Capture the cell that displays the provided text and extract its (X, Y) central coordinate. 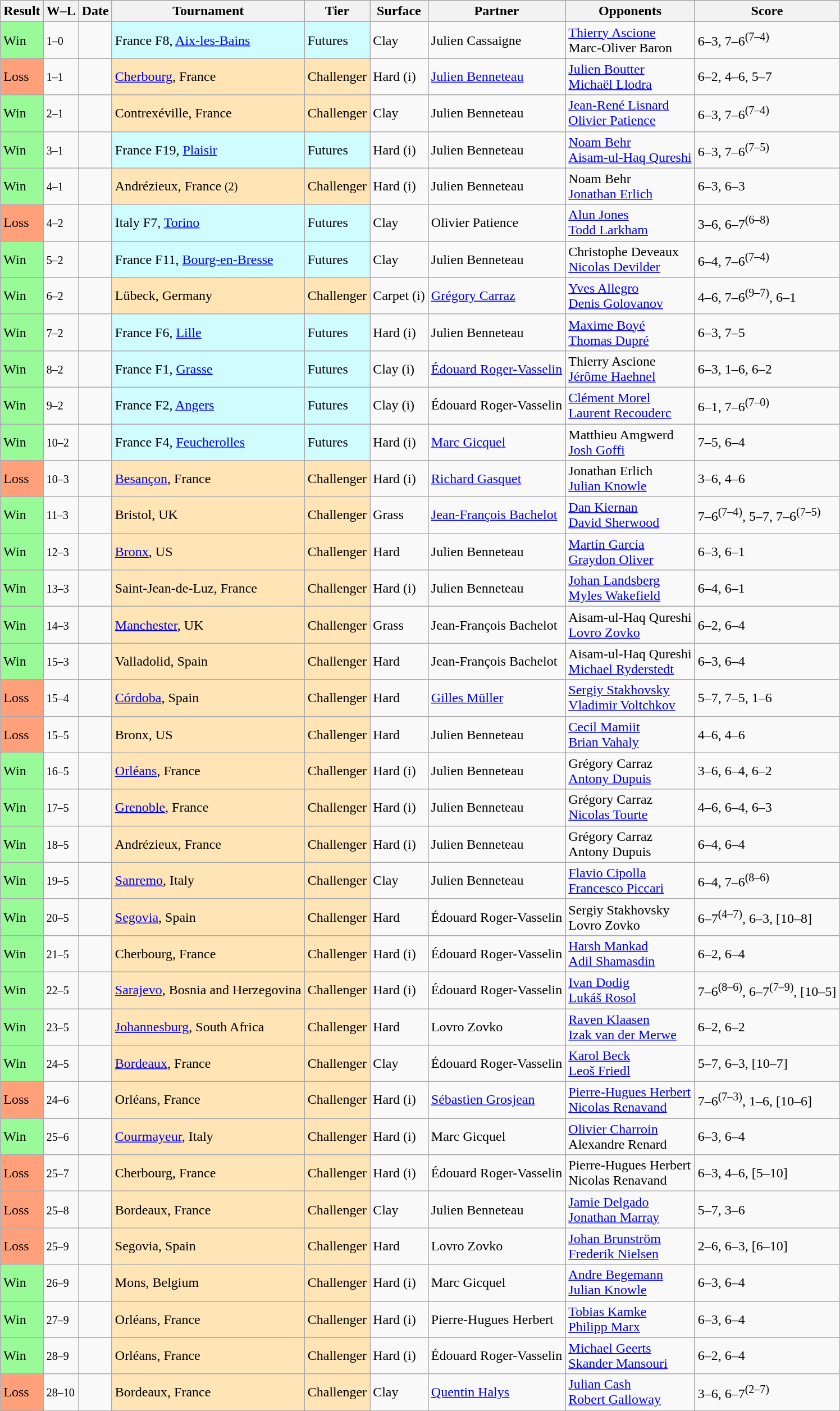
22–5 (61, 990)
Johan Brunström Frederik Nielsen (630, 1246)
Michael Geerts Skander Mansouri (630, 1356)
Gilles Müller (496, 698)
4–6, 7–6(9–7), 6–1 (767, 295)
5–2 (61, 260)
5–7, 3–6 (767, 1210)
Johan Landsberg Myles Wakefield (630, 589)
Raven Klaasen Izak van der Merwe (630, 1027)
6–3, 1–6, 6–2 (767, 368)
Carpet (i) (399, 295)
6–3, 7–5 (767, 333)
6–7(4–7), 6–3, [10–8] (767, 917)
28–9 (61, 1356)
Partner (496, 11)
Dan Kiernan David Sherwood (630, 516)
Olivier Patience (496, 222)
1–0 (61, 40)
11–3 (61, 516)
16–5 (61, 771)
Tier (337, 11)
7–5, 6–4 (767, 441)
27–9 (61, 1319)
8–2 (61, 368)
Sanremo, Italy (208, 881)
24–6 (61, 1100)
24–5 (61, 1064)
Tournament (208, 11)
Flavio Cipolla Francesco Piccari (630, 881)
Sarajevo, Bosnia and Herzegovina (208, 990)
7–6(7–3), 1–6, [10–6] (767, 1100)
Andrézieux, France (208, 844)
Julien Boutter Michaël Llodra (630, 76)
Pierre-Hugues Herbert (496, 1319)
5–7, 6–3, [10–7] (767, 1064)
Julien Cassaigne (496, 40)
25–9 (61, 1246)
Sergiy Stakhovsky Lovro Zovko (630, 917)
5–7, 7–5, 1–6 (767, 698)
6–4, 7–6(7–4) (767, 260)
6–3, 4–6, [5–10] (767, 1173)
6–4, 6–1 (767, 589)
6–4, 6–4 (767, 844)
Result (22, 11)
Christophe Deveaux Nicolas Devilder (630, 260)
6–4, 7–6(8–6) (767, 881)
Sébastien Grosjean (496, 1100)
6–2, 6–2 (767, 1027)
7–6(8–6), 6–7(7–9), [10–5] (767, 990)
25–8 (61, 1210)
12–3 (61, 552)
Italy F7, Torino (208, 222)
Bristol, UK (208, 516)
Thierry Ascione Jérôme Haehnel (630, 368)
Alun Jones Todd Larkham (630, 222)
1–1 (61, 76)
Score (767, 11)
Jamie Delgado Jonathan Marray (630, 1210)
Jonathan Erlich Julian Knowle (630, 479)
Grégory Carraz Nicolas Tourte (630, 808)
Tobias Kamke Philipp Marx (630, 1319)
3–6, 6–7(2–7) (767, 1392)
Andre Begemann Julian Knowle (630, 1283)
France F6, Lille (208, 333)
France F1, Grasse (208, 368)
19–5 (61, 881)
Andrézieux, France (2) (208, 186)
Clément Morel Laurent Recouderc (630, 406)
4–1 (61, 186)
Cecil Mamiit Brian Vahaly (630, 735)
Karol Beck Leoš Friedl (630, 1064)
15–5 (61, 735)
25–7 (61, 1173)
2–1 (61, 113)
Yves Allegro Denis Golovanov (630, 295)
Lübeck, Germany (208, 295)
Harsh Mankad Adil Shamasdin (630, 954)
Noam Behr Jonathan Erlich (630, 186)
France F8, Aix-les-Bains (208, 40)
Grégory Carraz (496, 295)
France F4, Feucherolles (208, 441)
9–2 (61, 406)
3–1 (61, 149)
France F11, Bourg-en-Bresse (208, 260)
6–2 (61, 295)
3–6, 4–6 (767, 479)
18–5 (61, 844)
15–4 (61, 698)
Manchester, UK (208, 625)
Maxime Boyé Thomas Dupré (630, 333)
17–5 (61, 808)
Mons, Belgium (208, 1283)
25–6 (61, 1137)
7–2 (61, 333)
Martín García Graydon Oliver (630, 552)
Aisam-ul-Haq Qureshi Michael Ryderstedt (630, 662)
10–2 (61, 441)
Johannesburg, South Africa (208, 1027)
6–3, 6–3 (767, 186)
Noam Behr Aisam-ul-Haq Qureshi (630, 149)
Saint-Jean-de-Luz, France (208, 589)
6–3, 7–6(7–5) (767, 149)
7–6(7–4), 5–7, 7–6(7–5) (767, 516)
13–3 (61, 589)
28–10 (61, 1392)
Ivan Dodig Lukáš Rosol (630, 990)
6–2, 4–6, 5–7 (767, 76)
Surface (399, 11)
Besançon, France (208, 479)
4–6, 6–4, 6–3 (767, 808)
Date (95, 11)
Sergiy Stakhovsky Vladimir Voltchkov (630, 698)
Courmayeur, Italy (208, 1137)
23–5 (61, 1027)
Quentin Halys (496, 1392)
15–3 (61, 662)
3–6, 6–4, 6–2 (767, 771)
Richard Gasquet (496, 479)
20–5 (61, 917)
Olivier Charroin Alexandre Renard (630, 1137)
21–5 (61, 954)
Córdoba, Spain (208, 698)
14–3 (61, 625)
Grenoble, France (208, 808)
Thierry Ascione Marc-Oliver Baron (630, 40)
France F19, Plaisir (208, 149)
Julian Cash Robert Galloway (630, 1392)
Matthieu Amgwerd Josh Goffi (630, 441)
France F2, Angers (208, 406)
Aisam-ul-Haq Qureshi Lovro Zovko (630, 625)
Contrexéville, France (208, 113)
10–3 (61, 479)
4–6, 4–6 (767, 735)
26–9 (61, 1283)
6–3, 6–1 (767, 552)
2–6, 6–3, [6–10] (767, 1246)
6–1, 7–6(7–0) (767, 406)
Valladolid, Spain (208, 662)
Jean-René Lisnard Olivier Patience (630, 113)
W–L (61, 11)
Opponents (630, 11)
3–6, 6–7(6–8) (767, 222)
4–2 (61, 222)
